Find where the given text appears and provide that cell's center as (x, y) coordinate. 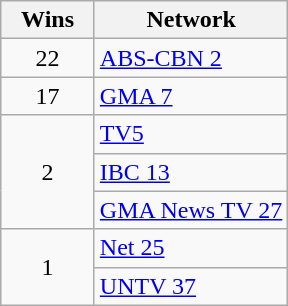
Wins (48, 20)
TV5 (191, 134)
2 (48, 172)
ABS-CBN 2 (191, 58)
IBC 13 (191, 172)
17 (48, 96)
Net 25 (191, 248)
GMA 7 (191, 96)
22 (48, 58)
1 (48, 267)
GMA News TV 27 (191, 210)
Network (191, 20)
UNTV 37 (191, 286)
